Capture the cell that displays the provided text and extract its (x, y) central coordinate. 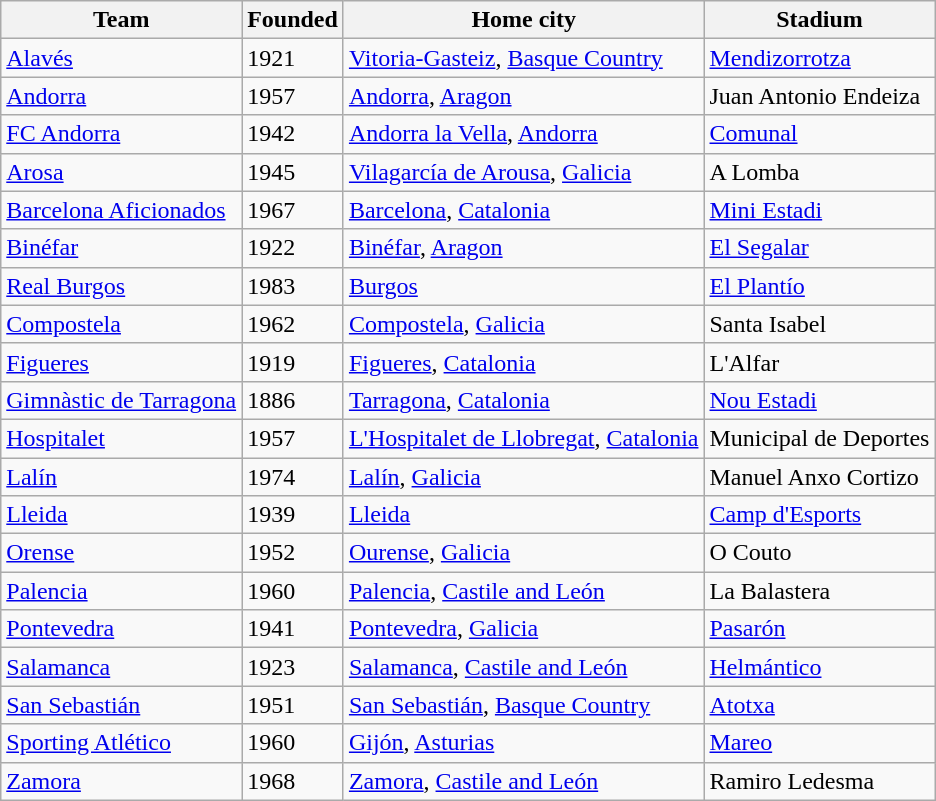
1945 (293, 172)
Camp d'Esports (820, 515)
Ramiro Ledesma (820, 781)
Gimnàstic de Tarragona (122, 400)
Barcelona, Catalonia (524, 210)
Sporting Atlético (122, 743)
Figueres (122, 362)
Pontevedra (122, 629)
1923 (293, 667)
Comunal (820, 134)
Santa Isabel (820, 324)
Arosa (122, 172)
Salamanca (122, 667)
La Balastera (820, 591)
Manuel Anxo Cortizo (820, 477)
L'Alfar (820, 362)
El Plantío (820, 286)
Palencia (122, 591)
Municipal de Deportes (820, 438)
1921 (293, 58)
1886 (293, 400)
Andorra, Aragon (524, 96)
Ourense, Galicia (524, 553)
Atotxa (820, 705)
Mendizorrotza (820, 58)
Founded (293, 20)
1952 (293, 553)
Nou Estadi (820, 400)
L'Hospitalet de Llobregat, Catalonia (524, 438)
Salamanca, Castile and León (524, 667)
Lalín (122, 477)
Mini Estadi (820, 210)
Helmántico (820, 667)
Vilagarcía de Arousa, Galicia (524, 172)
Tarragona, Catalonia (524, 400)
1967 (293, 210)
Hospitalet (122, 438)
Lalín, Galicia (524, 477)
Real Burgos (122, 286)
San Sebastián, Basque Country (524, 705)
1974 (293, 477)
O Couto (820, 553)
Mareo (820, 743)
1939 (293, 515)
Compostela, Galicia (524, 324)
1983 (293, 286)
1922 (293, 248)
Stadium (820, 20)
El Segalar (820, 248)
Binéfar (122, 248)
Gijón, Asturias (524, 743)
Compostela (122, 324)
Juan Antonio Endeiza (820, 96)
Figueres, Catalonia (524, 362)
1919 (293, 362)
FC Andorra (122, 134)
1968 (293, 781)
San Sebastián (122, 705)
Pontevedra, Galicia (524, 629)
Barcelona Aficionados (122, 210)
Home city (524, 20)
Andorra (122, 96)
Vitoria-Gasteiz, Basque Country (524, 58)
Team (122, 20)
Palencia, Castile and León (524, 591)
A Lomba (820, 172)
Andorra la Vella, Andorra (524, 134)
Pasarón (820, 629)
Alavés (122, 58)
1941 (293, 629)
Orense (122, 553)
1942 (293, 134)
Binéfar, Aragon (524, 248)
1951 (293, 705)
Zamora, Castile and León (524, 781)
Burgos (524, 286)
1962 (293, 324)
Zamora (122, 781)
